From the cell containing the given text, extract its center point as [x, y] coordinate. 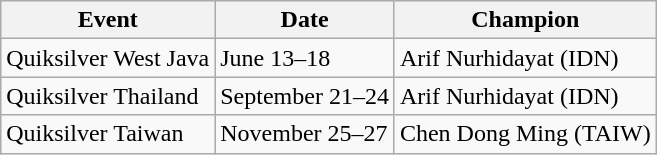
Quiksilver West Java [108, 58]
November 25–27 [305, 134]
Champion [525, 20]
Date [305, 20]
Quiksilver Taiwan [108, 134]
Event [108, 20]
Quiksilver Thailand [108, 96]
September 21–24 [305, 96]
Chen Dong Ming (TAIW) [525, 134]
June 13–18 [305, 58]
